For the text-containing cell, return its midpoint in [X, Y] coordinate format. 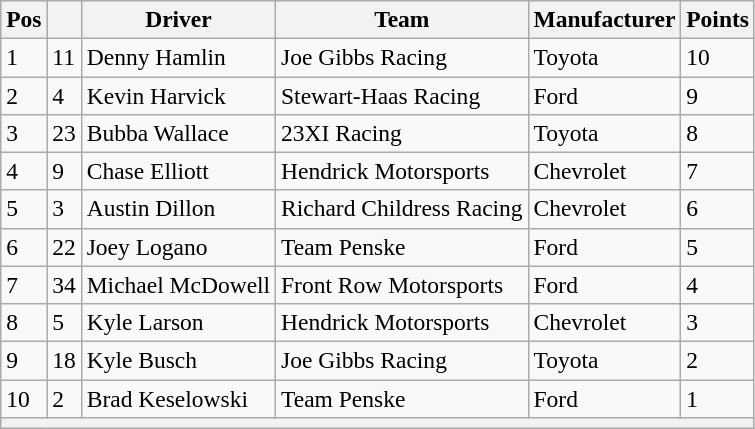
Kyle Larson [178, 322]
Front Row Motorsports [402, 285]
Driver [178, 19]
Richard Childress Racing [402, 209]
Bubba Wallace [178, 133]
Denny Hamlin [178, 57]
23XI Racing [402, 133]
Joey Logano [178, 247]
Michael McDowell [178, 285]
Points [718, 19]
11 [64, 57]
Pos [24, 19]
Stewart-Haas Racing [402, 95]
23 [64, 133]
34 [64, 285]
Kyle Busch [178, 360]
Manufacturer [604, 19]
Brad Keselowski [178, 398]
Kevin Harvick [178, 95]
Austin Dillon [178, 209]
Team [402, 19]
18 [64, 360]
Chase Elliott [178, 171]
22 [64, 247]
